Determine the (X, Y) coordinate at the center of the cell enclosing the given text.  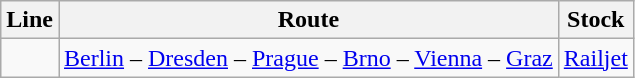
Line (30, 20)
Route (308, 20)
Railjet (596, 58)
Berlin – Dresden – Prague – Brno – Vienna – Graz (308, 58)
Stock (596, 20)
